Output the (X, Y) coordinate of the center of the cell containing the given text.  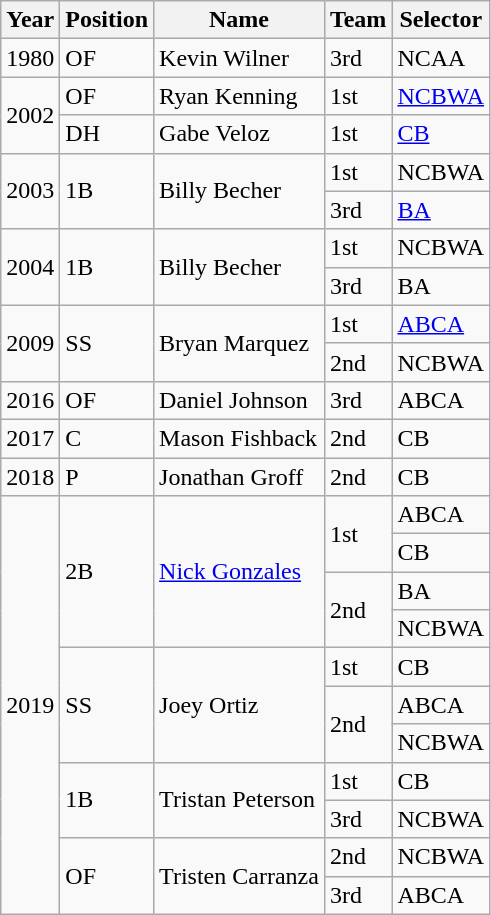
Year (30, 20)
NCAA (441, 58)
DH (107, 134)
2002 (30, 115)
Joey Ortiz (240, 705)
Kevin Wilner (240, 58)
Bryan Marquez (240, 343)
Team (358, 20)
1980 (30, 58)
Nick Gonzales (240, 572)
Mason Fishback (240, 438)
P (107, 477)
2004 (30, 267)
Daniel Johnson (240, 400)
Ryan Kenning (240, 96)
Tristan Peterson (240, 800)
2017 (30, 438)
Gabe Veloz (240, 134)
Selector (441, 20)
Jonathan Groff (240, 477)
2009 (30, 343)
2003 (30, 191)
Name (240, 20)
Tristen Carranza (240, 876)
C (107, 438)
2019 (30, 706)
2018 (30, 477)
2016 (30, 400)
2B (107, 572)
Position (107, 20)
